Return [X, Y] of the center of cell containing provided text 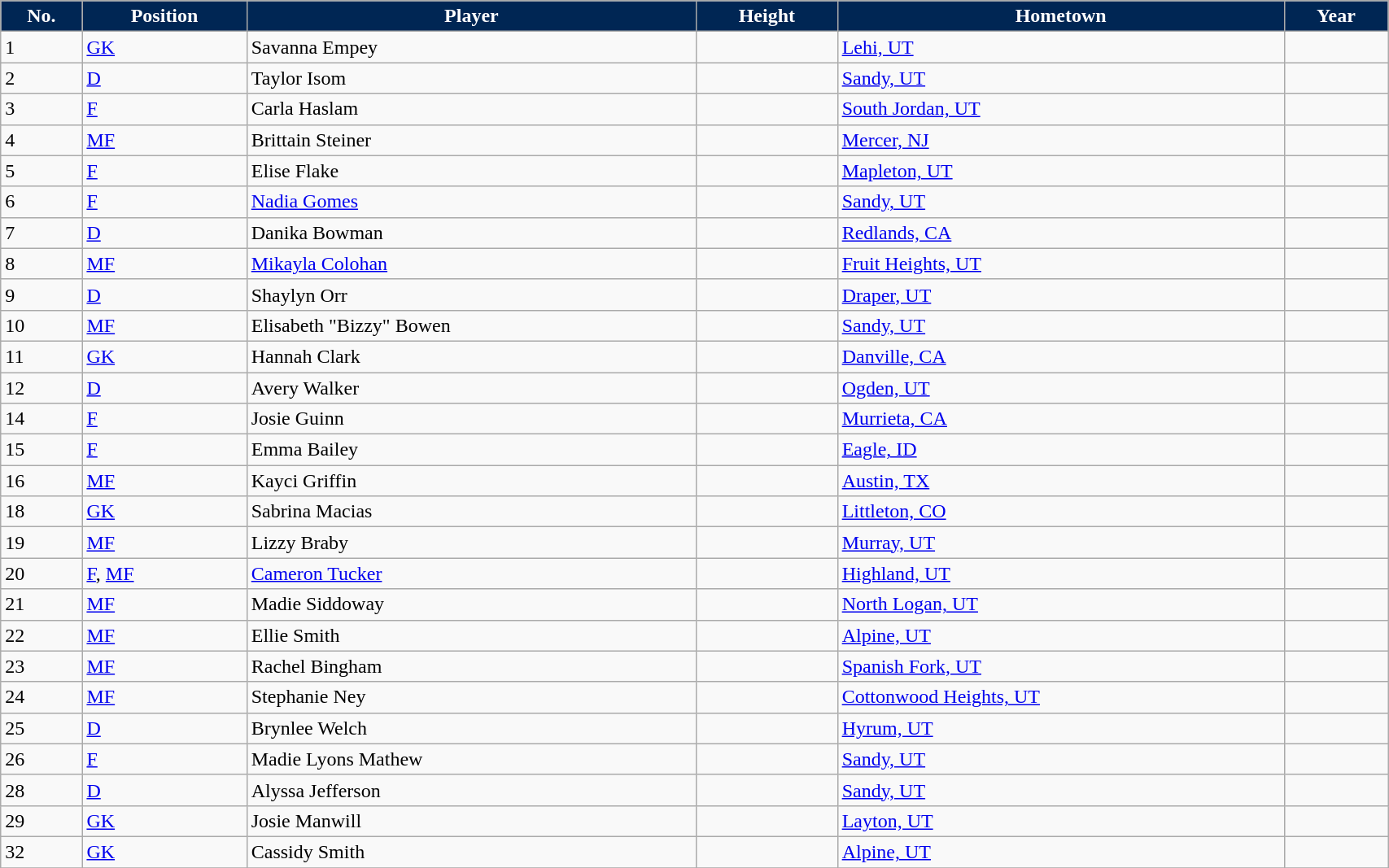
9 [41, 294]
Avery Walker [471, 388]
5 [41, 171]
18 [41, 512]
25 [41, 728]
Cottonwood Heights, UT [1061, 697]
Lizzy Braby [471, 543]
Brynlee Welch [471, 728]
Lehi, UT [1061, 47]
Hannah Clark [471, 356]
Brittain Steiner [471, 140]
Layton, UT [1061, 821]
12 [41, 388]
Littleton, CO [1061, 512]
Josie Manwill [471, 821]
Taylor Isom [471, 78]
20 [41, 574]
Kayci Griffin [471, 481]
Ellie Smith [471, 635]
Mercer, NJ [1061, 140]
Mapleton, UT [1061, 171]
7 [41, 233]
32 [41, 852]
Year [1336, 16]
Sabrina Macias [471, 512]
3 [41, 109]
24 [41, 697]
4 [41, 140]
F, MF [164, 574]
South Jordan, UT [1061, 109]
No. [41, 16]
Fruit Heights, UT [1061, 264]
Josie Guinn [471, 419]
1 [41, 47]
Highland, UT [1061, 574]
2 [41, 78]
Elisabeth "Bizzy" Bowen [471, 325]
15 [41, 450]
North Logan, UT [1061, 604]
23 [41, 666]
Savanna Empey [471, 47]
Redlands, CA [1061, 233]
Stephanie Ney [471, 697]
Eagle, ID [1061, 450]
14 [41, 419]
Madie Lyons Mathew [471, 759]
Austin, TX [1061, 481]
Murray, UT [1061, 543]
19 [41, 543]
Cassidy Smith [471, 852]
22 [41, 635]
Murrieta, CA [1061, 419]
16 [41, 481]
Mikayla Colohan [471, 264]
Danville, CA [1061, 356]
Carla Haslam [471, 109]
Rachel Bingham [471, 666]
Cameron Tucker [471, 574]
21 [41, 604]
Position [164, 16]
Hyrum, UT [1061, 728]
Ogden, UT [1061, 388]
Madie Siddoway [471, 604]
10 [41, 325]
Elise Flake [471, 171]
6 [41, 202]
Player [471, 16]
Alyssa Jefferson [471, 790]
Hometown [1061, 16]
29 [41, 821]
Shaylyn Orr [471, 294]
Nadia Gomes [471, 202]
Spanish Fork, UT [1061, 666]
Draper, UT [1061, 294]
Emma Bailey [471, 450]
8 [41, 264]
26 [41, 759]
Height [767, 16]
11 [41, 356]
Danika Bowman [471, 233]
28 [41, 790]
